Pinpoint the cell where the given text exists, returning its [X, Y] midpoint coordinate. 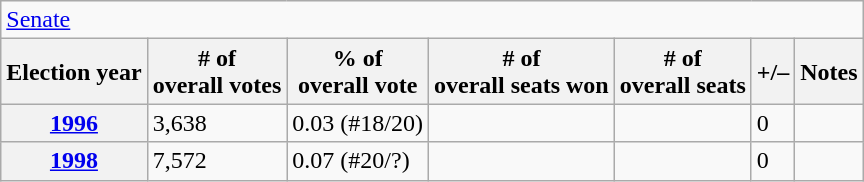
3,638 [217, 123]
1996 [74, 123]
# ofoverall votes [217, 72]
0.03 (#18/20) [358, 123]
0.07 (#20/?) [358, 161]
# ofoverall seats won [522, 72]
+/– [772, 72]
Election year [74, 72]
7,572 [217, 161]
1998 [74, 161]
Senate [432, 20]
Notes [829, 72]
# ofoverall seats [682, 72]
% ofoverall vote [358, 72]
